Return the (x, y) coordinate for the center point of the cell that contains the specified text.  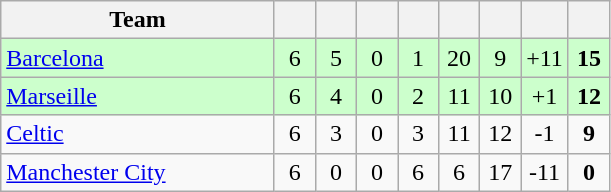
15 (588, 58)
1 (418, 58)
+11 (545, 58)
10 (500, 96)
2 (418, 96)
Manchester City (138, 172)
4 (336, 96)
+1 (545, 96)
20 (460, 58)
Barcelona (138, 58)
-1 (545, 134)
Celtic (138, 134)
17 (500, 172)
Marseille (138, 96)
-11 (545, 172)
Team (138, 20)
5 (336, 58)
